Search for the cell housing the specified text and yield its (x, y) center coordinate. 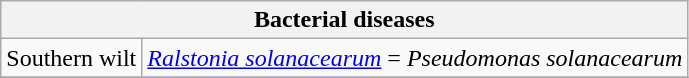
Southern wilt (72, 58)
Bacterial diseases (344, 20)
Ralstonia solanacearum = Pseudomonas solanacearum (415, 58)
